Provide the [X, Y] coordinate of the cell's center where the given text is located.  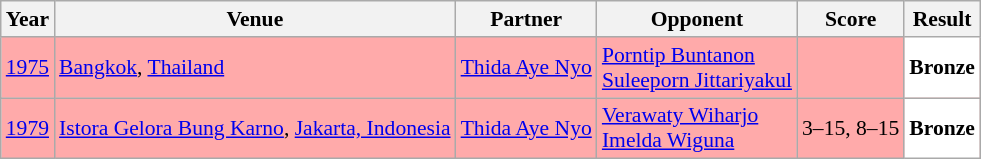
Verawaty Wiharjo Imelda Wiguna [697, 128]
Venue [255, 19]
1975 [28, 68]
1979 [28, 128]
3–15, 8–15 [850, 128]
Partner [526, 19]
Score [850, 19]
Opponent [697, 19]
Year [28, 19]
Bangkok, Thailand [255, 68]
Istora Gelora Bung Karno, Jakarta, Indonesia [255, 128]
Porntip Buntanon Suleeporn Jittariyakul [697, 68]
Result [942, 19]
